Search for the cell housing the specified text and yield its (x, y) center coordinate. 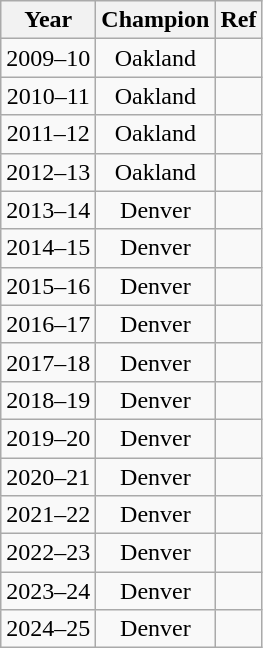
2024–25 (48, 629)
Year (48, 20)
2021–22 (48, 515)
2017–18 (48, 362)
2023–24 (48, 591)
2022–23 (48, 553)
2013–14 (48, 210)
2020–21 (48, 477)
2016–17 (48, 324)
2018–19 (48, 400)
2019–20 (48, 438)
Champion (156, 20)
2010–11 (48, 96)
2014–15 (48, 248)
2012–13 (48, 172)
2015–16 (48, 286)
2011–12 (48, 134)
2009–10 (48, 58)
Ref (238, 20)
